Output the [x, y] coordinate of the center of the cell containing the given text.  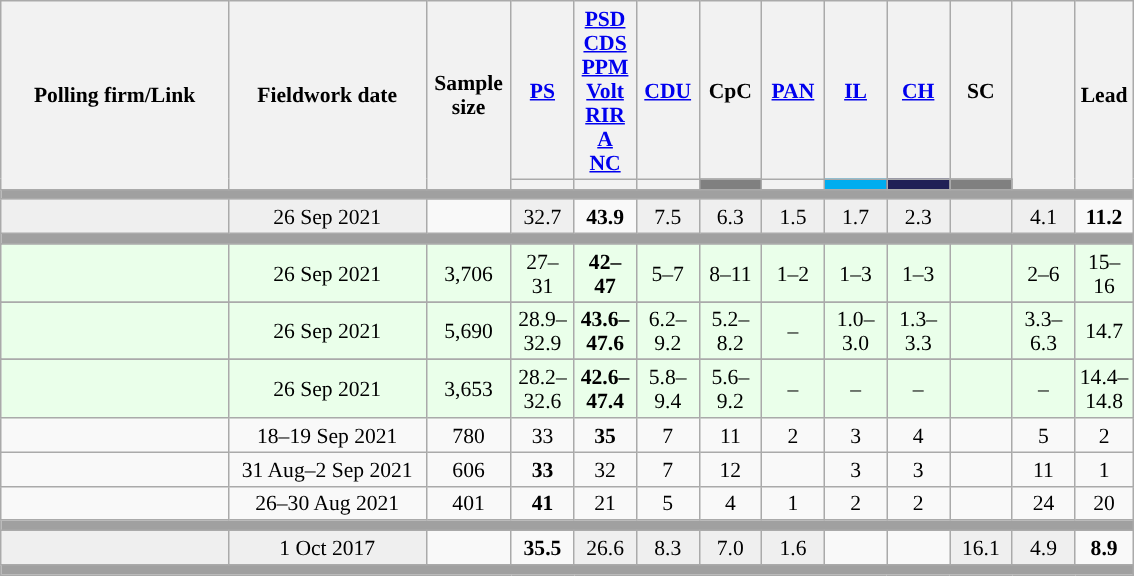
401 [468, 503]
Lead [1104, 95]
41 [542, 503]
PSDCDSPPMVoltRIRANC [606, 90]
IL [856, 90]
8.3 [668, 548]
780 [468, 435]
5.6–9.2 [730, 389]
4.9 [1044, 548]
32 [606, 469]
5–7 [668, 273]
CpC [730, 90]
5.8–9.4 [668, 389]
6.2–9.2 [668, 331]
35.5 [542, 548]
606 [468, 469]
18–19 Sep 2021 [327, 435]
1.7 [856, 217]
26–30 Aug 2021 [327, 503]
1 Oct 2017 [327, 548]
4.1 [1044, 217]
3.3–6.3 [1044, 331]
Fieldwork date [327, 95]
12 [730, 469]
5.2–8.2 [730, 331]
16.1 [982, 548]
3,706 [468, 273]
1.6 [794, 548]
14.7 [1104, 331]
6.3 [730, 217]
14.4–14.8 [1104, 389]
1.3–3.3 [918, 331]
PAN [794, 90]
43.6–47.6 [606, 331]
2–6 [1044, 273]
1.5 [794, 217]
11.2 [1104, 217]
8.9 [1104, 548]
Sample size [468, 95]
PS [542, 90]
24 [1044, 503]
3,653 [468, 389]
7.0 [730, 548]
28.2–32.6 [542, 389]
26.6 [606, 548]
Polling firm/Link [115, 95]
43.9 [606, 217]
CH [918, 90]
31 Aug–2 Sep 2021 [327, 469]
42–47 [606, 273]
1–2 [794, 273]
8–11 [730, 273]
CDU [668, 90]
15–16 [1104, 273]
35 [606, 435]
2.3 [918, 217]
7.5 [668, 217]
42.6–47.4 [606, 389]
21 [606, 503]
27–31 [542, 273]
20 [1104, 503]
1.0–3.0 [856, 331]
5,690 [468, 331]
28.9–32.9 [542, 331]
32.7 [542, 217]
SC [982, 90]
